Capture the cell that displays the provided text and extract its [x, y] central coordinate. 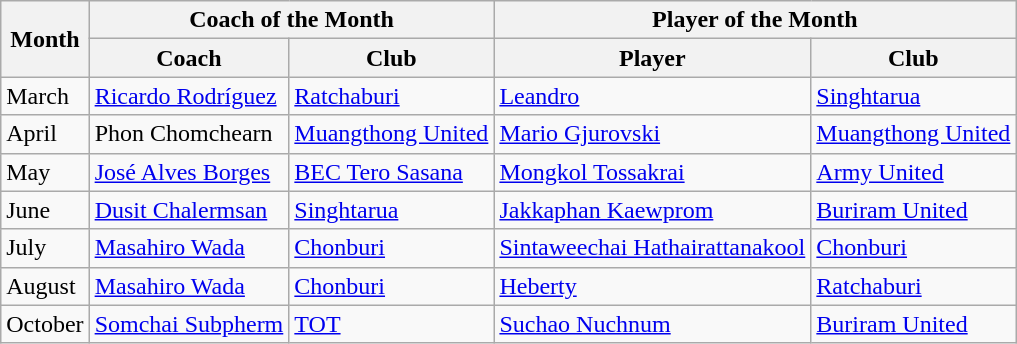
TOT [392, 324]
Heberty [652, 286]
May [45, 172]
August [45, 286]
Army United [914, 172]
Jakkaphan Kaewprom [652, 210]
June [45, 210]
October [45, 324]
March [45, 96]
José Alves Borges [189, 172]
Player of the Month [755, 20]
BEC Tero Sasana [392, 172]
Ricardo Rodríguez [189, 96]
Sintaweechai Hathairattanakool [652, 248]
Coach of the Month [292, 20]
Coach [189, 58]
Mongkol Tossakrai [652, 172]
Dusit Chalermsan [189, 210]
Leandro [652, 96]
Phon Chomchearn [189, 134]
Mario Gjurovski [652, 134]
April [45, 134]
Player [652, 58]
Suchao Nuchnum [652, 324]
Month [45, 39]
Somchai Subpherm [189, 324]
July [45, 248]
